Identify which cell holds the provided text, then report its [x, y] central coordinate. 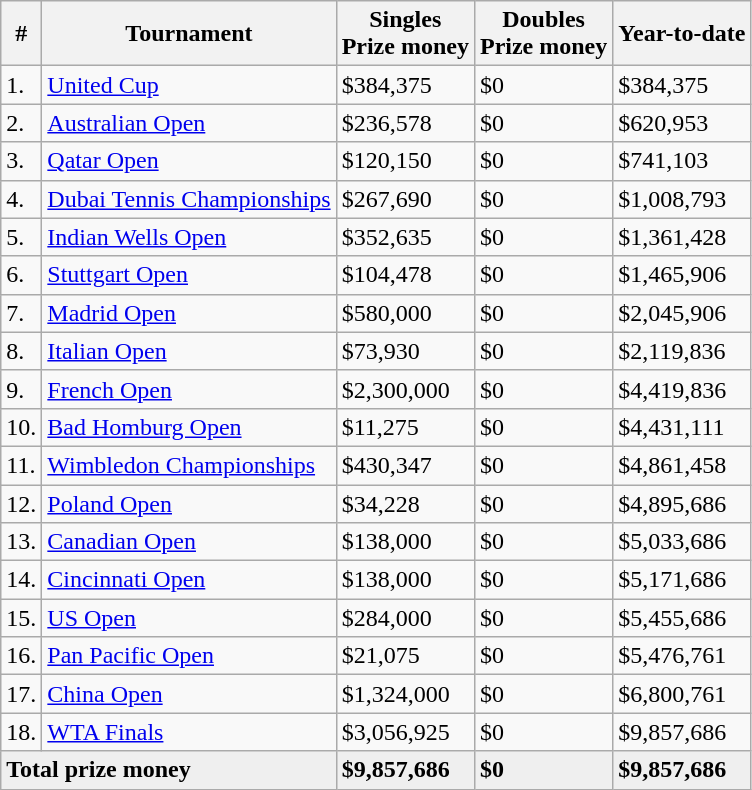
$11,275 [405, 427]
5. [22, 237]
Pan Pacific Open [189, 656]
Poland Open [189, 503]
$1,324,000 [405, 694]
4. [22, 199]
10. [22, 427]
$2,300,000 [405, 389]
$4,861,458 [682, 465]
Total prize money [168, 770]
$34,228 [405, 503]
17. [22, 694]
$430,347 [405, 465]
1. [22, 85]
$1,008,793 [682, 199]
$4,419,836 [682, 389]
$1,361,428 [682, 237]
$5,455,686 [682, 618]
$284,000 [405, 618]
French Open [189, 389]
11. [22, 465]
$21,075 [405, 656]
$5,171,686 [682, 580]
WTA Finals [189, 732]
$73,930 [405, 351]
$6,800,761 [682, 694]
$741,103 [682, 161]
$2,119,836 [682, 351]
18. [22, 732]
$2,045,906 [682, 313]
$352,635 [405, 237]
Bad Homburg Open [189, 427]
$236,578 [405, 123]
$120,150 [405, 161]
United Cup [189, 85]
9. [22, 389]
$1,465,906 [682, 275]
$104,478 [405, 275]
Madrid Open [189, 313]
Year-to-date [682, 34]
3. [22, 161]
$3,056,925 [405, 732]
$267,690 [405, 199]
Wimbledon Championships [189, 465]
Qatar Open [189, 161]
16. [22, 656]
China Open [189, 694]
$5,476,761 [682, 656]
Canadian Open [189, 542]
SinglesPrize money [405, 34]
$620,953 [682, 123]
Tournament [189, 34]
12. [22, 503]
$5,033,686 [682, 542]
13. [22, 542]
2. [22, 123]
8. [22, 351]
US Open [189, 618]
Italian Open [189, 351]
$4,895,686 [682, 503]
Australian Open [189, 123]
# [22, 34]
Cincinnati Open [189, 580]
15. [22, 618]
$4,431,111 [682, 427]
Stuttgart Open [189, 275]
$580,000 [405, 313]
6. [22, 275]
14. [22, 580]
7. [22, 313]
Indian Wells Open [189, 237]
DoublesPrize money [543, 34]
Dubai Tennis Championships [189, 199]
